Scan for the cell matching the given text and deliver its (x, y) coordinate at center. 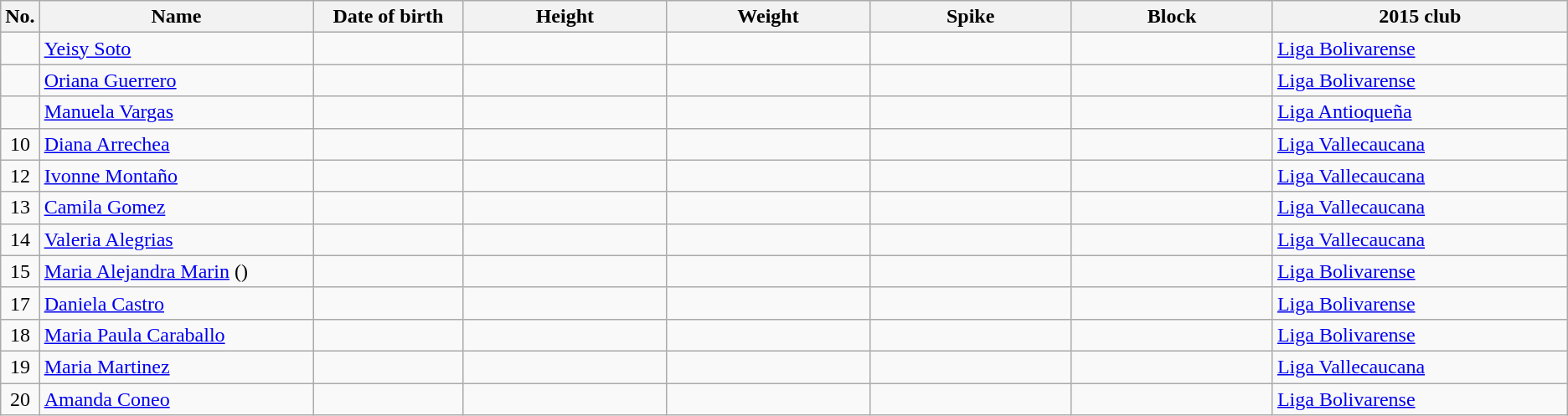
Spike (971, 17)
Oriana Guerrero (176, 80)
Yeisy Soto (176, 49)
17 (20, 303)
18 (20, 335)
Date of birth (389, 17)
Daniela Castro (176, 303)
Liga Antioqueña (1420, 112)
2015 club (1420, 17)
19 (20, 367)
Block (1173, 17)
14 (20, 239)
Maria Paula Caraballo (176, 335)
12 (20, 176)
15 (20, 271)
Manuela Vargas (176, 112)
Valeria Alegrias (176, 239)
13 (20, 208)
Diana Arrechea (176, 144)
Maria Martinez (176, 367)
20 (20, 399)
10 (20, 144)
Ivonne Montaño (176, 176)
Weight (767, 17)
Amanda Coneo (176, 399)
Name (176, 17)
Maria Alejandra Marin () (176, 271)
No. (20, 17)
Camila Gomez (176, 208)
Height (565, 17)
